Extract the (X, Y) coordinate from the center of the cell holding the provided text.  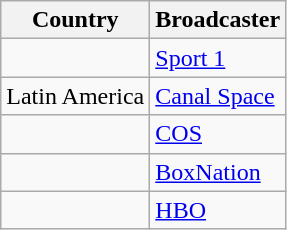
HBO (218, 210)
Country (76, 20)
Canal Space (218, 96)
BoxNation (218, 172)
COS (218, 134)
Latin America (76, 96)
Sport 1 (218, 58)
Broadcaster (218, 20)
